Provide the (X, Y) coordinate of the cell's center where the given text is located.  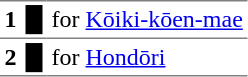
for Kōiki-kōen-mae (147, 20)
for Hondōri (147, 57)
2 (10, 57)
1 (10, 20)
